Determine the [x, y] coordinate at the center of the cell enclosing the given text.  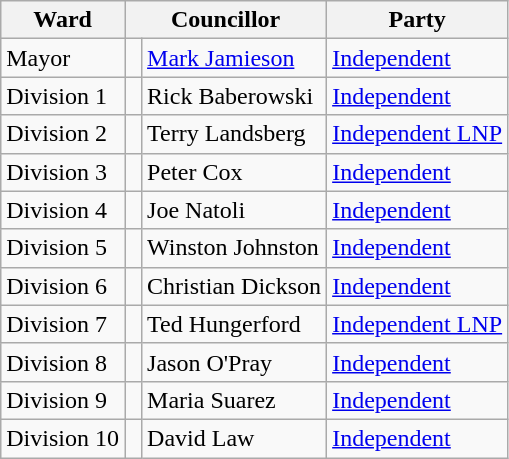
Christian Dickson [234, 286]
Councillor [225, 20]
Terry Landsberg [234, 134]
Division 9 [63, 400]
Ted Hungerford [234, 324]
Division 4 [63, 210]
Division 5 [63, 248]
Ward [63, 20]
Mark Jamieson [234, 58]
Party [418, 20]
David Law [234, 438]
Mayor [63, 58]
Peter Cox [234, 172]
Maria Suarez [234, 400]
Division 1 [63, 96]
Division 10 [63, 438]
Rick Baberowski [234, 96]
Division 8 [63, 362]
Division 6 [63, 286]
Jason O'Pray [234, 362]
Division 7 [63, 324]
Division 2 [63, 134]
Winston Johnston [234, 248]
Division 3 [63, 172]
Joe Natoli [234, 210]
